Capture the cell that displays the provided text and extract its (x, y) central coordinate. 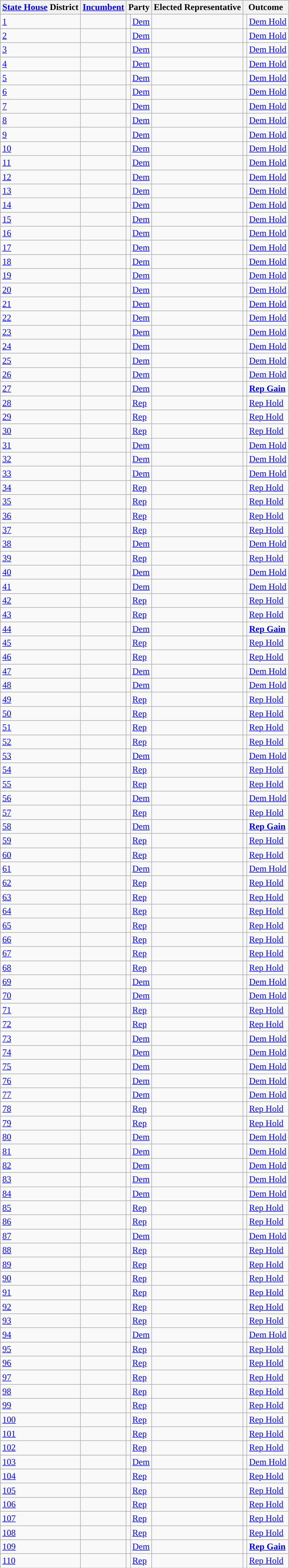
46 (40, 657)
108 (40, 1533)
6 (40, 92)
86 (40, 1222)
36 (40, 516)
15 (40, 219)
58 (40, 826)
32 (40, 459)
1 (40, 22)
62 (40, 883)
53 (40, 756)
87 (40, 1236)
20 (40, 290)
88 (40, 1250)
70 (40, 996)
11 (40, 163)
45 (40, 643)
84 (40, 1194)
21 (40, 304)
99 (40, 1405)
90 (40, 1278)
79 (40, 1123)
29 (40, 417)
104 (40, 1476)
95 (40, 1349)
4 (40, 64)
69 (40, 982)
83 (40, 1180)
49 (40, 699)
72 (40, 1024)
105 (40, 1490)
33 (40, 473)
68 (40, 968)
8 (40, 120)
40 (40, 572)
67 (40, 954)
103 (40, 1462)
39 (40, 558)
110 (40, 1561)
12 (40, 177)
30 (40, 431)
57 (40, 812)
25 (40, 360)
51 (40, 728)
94 (40, 1335)
42 (40, 600)
74 (40, 1052)
91 (40, 1292)
16 (40, 233)
48 (40, 685)
Outcome (266, 7)
60 (40, 854)
14 (40, 205)
97 (40, 1377)
85 (40, 1208)
52 (40, 742)
22 (40, 318)
64 (40, 911)
3 (40, 50)
Party (139, 7)
9 (40, 134)
2 (40, 36)
100 (40, 1420)
Incumbent (103, 7)
73 (40, 1038)
98 (40, 1391)
65 (40, 925)
43 (40, 614)
24 (40, 346)
93 (40, 1321)
50 (40, 714)
89 (40, 1264)
41 (40, 586)
31 (40, 445)
61 (40, 869)
19 (40, 276)
State House District (40, 7)
34 (40, 488)
71 (40, 1010)
66 (40, 939)
26 (40, 374)
75 (40, 1066)
78 (40, 1109)
Elected Representative (197, 7)
102 (40, 1448)
96 (40, 1363)
38 (40, 544)
47 (40, 671)
18 (40, 262)
59 (40, 840)
63 (40, 897)
56 (40, 798)
106 (40, 1504)
37 (40, 530)
10 (40, 148)
17 (40, 247)
7 (40, 106)
76 (40, 1081)
107 (40, 1518)
23 (40, 332)
101 (40, 1434)
35 (40, 502)
28 (40, 403)
80 (40, 1137)
92 (40, 1306)
44 (40, 629)
54 (40, 770)
77 (40, 1095)
81 (40, 1151)
27 (40, 388)
109 (40, 1547)
5 (40, 78)
13 (40, 191)
55 (40, 784)
82 (40, 1165)
